Extract the (x, y) coordinate from the center of the cell holding the provided text.  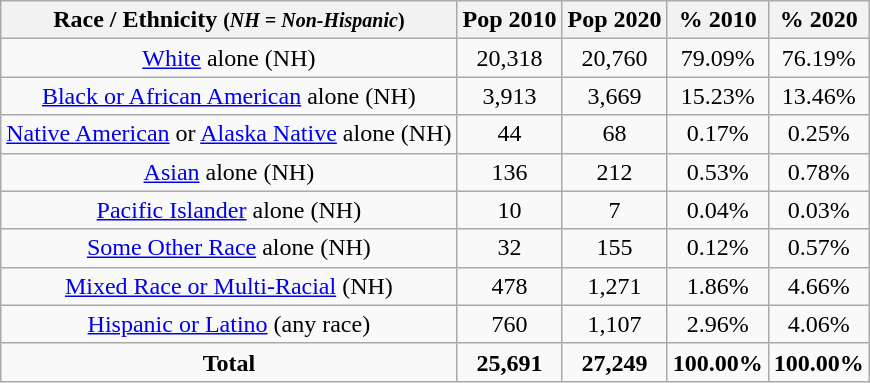
1.86% (718, 286)
68 (614, 134)
Hispanic or Latino (any race) (229, 324)
% 2020 (818, 20)
4.66% (818, 286)
Asian alone (NH) (229, 172)
76.19% (818, 58)
Pop 2010 (510, 20)
Native American or Alaska Native alone (NH) (229, 134)
0.17% (718, 134)
0.03% (818, 210)
0.78% (818, 172)
15.23% (718, 96)
27,249 (614, 362)
760 (510, 324)
20,760 (614, 58)
0.12% (718, 248)
79.09% (718, 58)
0.57% (818, 248)
3,913 (510, 96)
Mixed Race or Multi-Racial (NH) (229, 286)
0.25% (818, 134)
3,669 (614, 96)
1,271 (614, 286)
0.04% (718, 210)
212 (614, 172)
Black or African American alone (NH) (229, 96)
155 (614, 248)
0.53% (718, 172)
Some Other Race alone (NH) (229, 248)
478 (510, 286)
4.06% (818, 324)
Pop 2020 (614, 20)
2.96% (718, 324)
% 2010 (718, 20)
Race / Ethnicity (NH = Non-Hispanic) (229, 20)
25,691 (510, 362)
1,107 (614, 324)
13.46% (818, 96)
136 (510, 172)
White alone (NH) (229, 58)
20,318 (510, 58)
32 (510, 248)
44 (510, 134)
10 (510, 210)
Total (229, 362)
7 (614, 210)
Pacific Islander alone (NH) (229, 210)
